Find where the given text appears and provide that cell's center as (X, Y) coordinate. 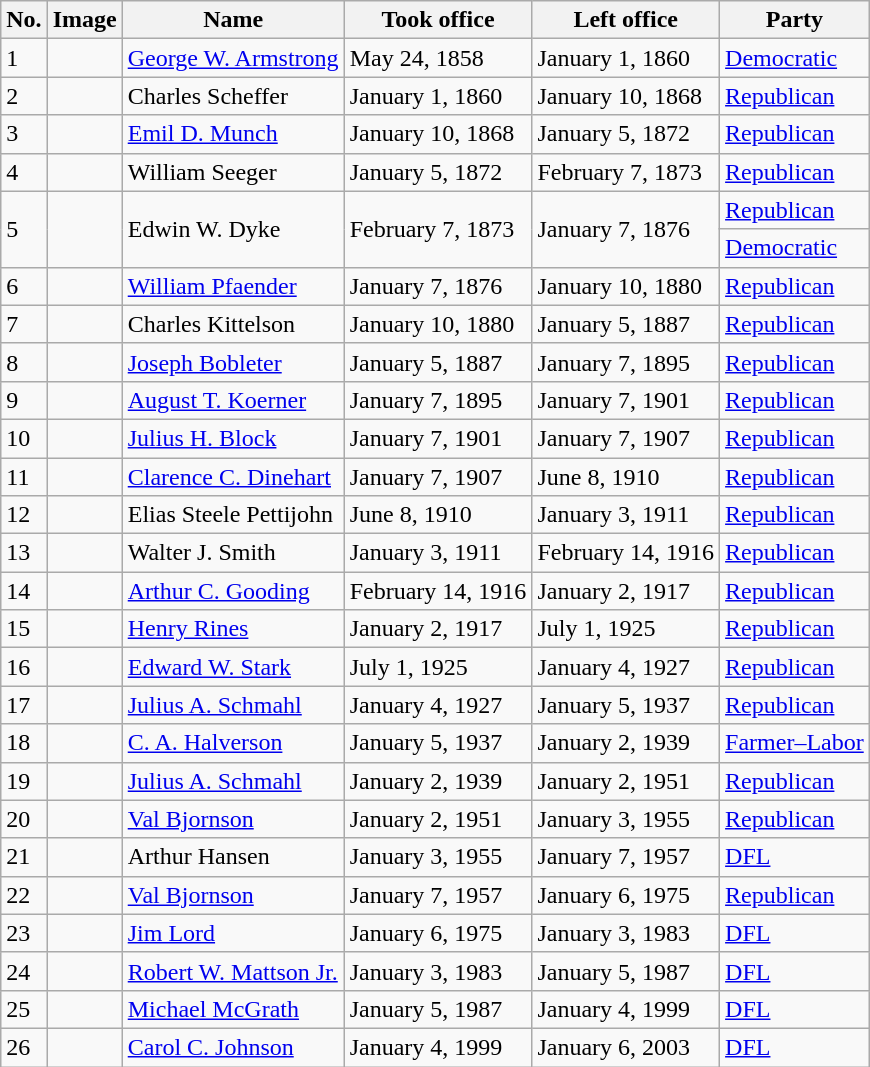
12 (24, 515)
May 24, 1858 (438, 58)
3 (24, 134)
8 (24, 362)
13 (24, 553)
January 6, 2003 (626, 1047)
Left office (626, 20)
Elias Steele Pettijohn (233, 515)
7 (24, 324)
24 (24, 971)
25 (24, 1009)
August T. Koerner (233, 400)
9 (24, 400)
Name (233, 20)
5 (24, 229)
Edwin W. Dyke (233, 229)
Joseph Bobleter (233, 362)
6 (24, 286)
Image (84, 20)
15 (24, 629)
Farmer–Labor (795, 743)
26 (24, 1047)
21 (24, 857)
18 (24, 743)
Walter J. Smith (233, 553)
22 (24, 895)
Arthur C. Gooding (233, 591)
19 (24, 781)
Carol C. Johnson (233, 1047)
2 (24, 96)
11 (24, 477)
10 (24, 438)
George W. Armstrong (233, 58)
14 (24, 591)
Charles Scheffer (233, 96)
Jim Lord (233, 933)
Robert W. Mattson Jr. (233, 971)
Edward W. Stark (233, 667)
C. A. Halverson (233, 743)
Emil D. Munch (233, 134)
20 (24, 819)
Clarence C. Dinehart (233, 477)
Julius H. Block (233, 438)
Henry Rines (233, 629)
Took office (438, 20)
William Pfaender (233, 286)
Michael McGrath (233, 1009)
Party (795, 20)
1 (24, 58)
17 (24, 705)
No. (24, 20)
16 (24, 667)
William Seeger (233, 172)
4 (24, 172)
Arthur Hansen (233, 857)
23 (24, 933)
Charles Kittelson (233, 324)
